Extract the [X, Y] coordinate from the center of the cell holding the provided text.  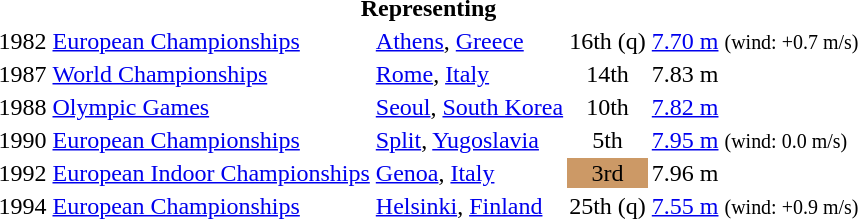
Genoa, Italy [469, 173]
16th (q) [608, 41]
3rd [608, 173]
5th [608, 140]
Split, Yugoslavia [469, 140]
Athens, Greece [469, 41]
14th [608, 74]
European Indoor Championships [211, 173]
Olympic Games [211, 107]
Seoul, South Korea [469, 107]
Rome, Italy [469, 74]
10th [608, 107]
World Championships [211, 74]
